Provide the [x, y] coordinate of the cell's center where the given text is located.  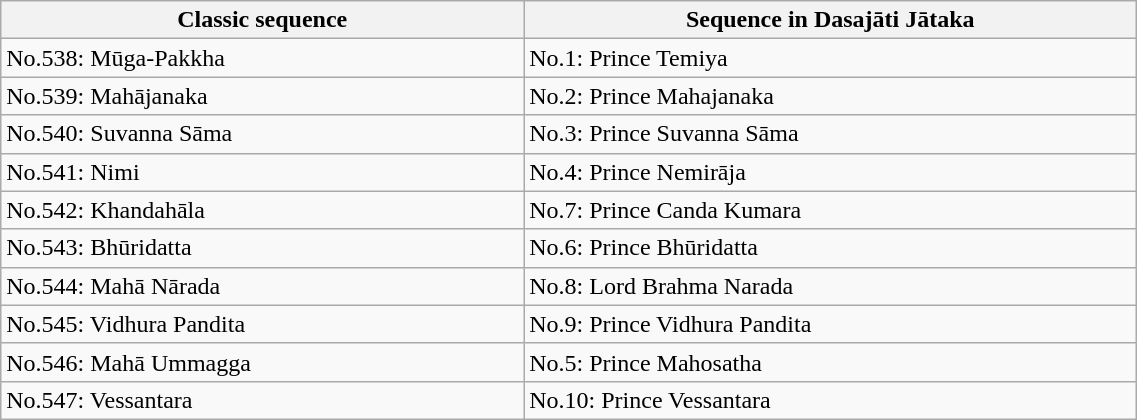
No.544: Mahā Nārada [262, 286]
No.6: Prince Bhūridatta [830, 248]
No.4: Prince Nemirāja [830, 172]
No.9: Prince Vidhura Pandita [830, 324]
Classic sequence [262, 20]
No.8: Lord Brahma Narada [830, 286]
No.10: Prince Vessantara [830, 400]
No.546: Mahā Ummagga [262, 362]
No.540: Suvanna Sāma [262, 134]
No.545: Vidhura Pandita [262, 324]
Sequence in Dasajāti Jātaka [830, 20]
No.541: Nimi [262, 172]
No.538: Mūga-Pakkha [262, 58]
No.1: Prince Temiya [830, 58]
No.539: Mahājanaka [262, 96]
No.542: Khandahāla [262, 210]
No.3: Prince Suvanna Sāma [830, 134]
No.547: Vessantara [262, 400]
No.2: Prince Mahajanaka [830, 96]
No.543: Bhūridatta [262, 248]
No.5: Prince Mahosatha [830, 362]
No.7: Prince Canda Kumara [830, 210]
